Return [x, y] of the center of cell containing provided text 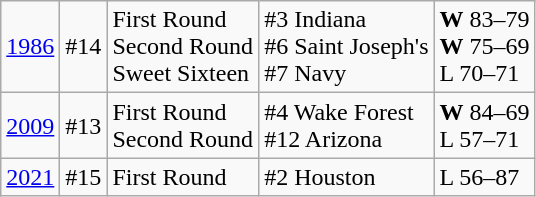
#15 [84, 177]
#4 Wake Forest#12 Arizona [346, 126]
#13 [84, 126]
#2 Houston [346, 177]
W 84–69L 57–71 [484, 126]
#3 Indiana#6 Saint Joseph's#7 Navy [346, 47]
L 56–87 [484, 177]
First RoundSecond RoundSweet Sixteen [183, 47]
W 83–79W 75–69L 70–71 [484, 47]
1986 [30, 47]
2021 [30, 177]
First Round [183, 177]
#14 [84, 47]
First RoundSecond Round [183, 126]
2009 [30, 126]
